For the text-containing cell, return its midpoint in (X, Y) coordinate format. 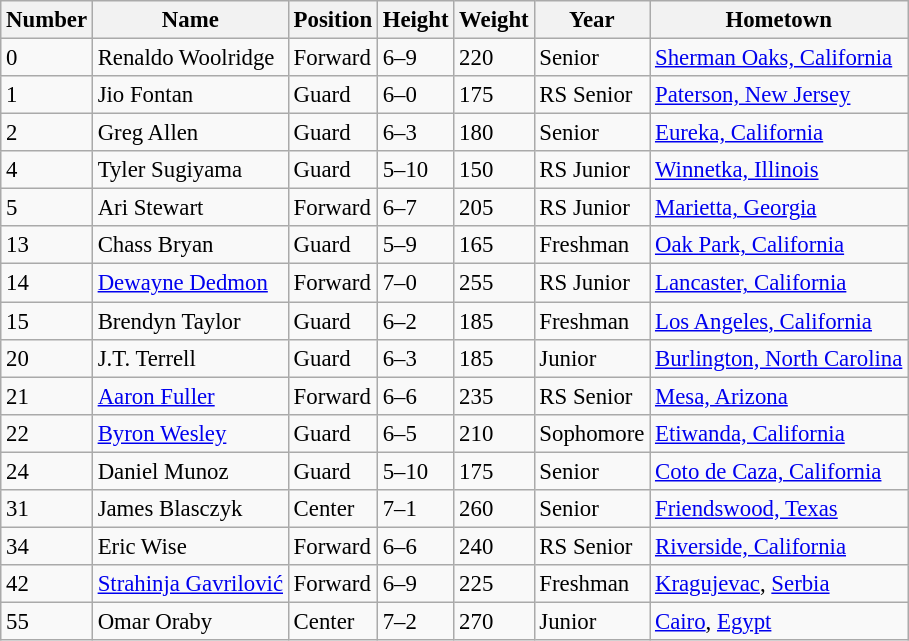
7–1 (415, 509)
Paterson, New Jersey (779, 95)
20 (47, 358)
6–0 (415, 95)
14 (47, 283)
Kragujevac, Serbia (779, 584)
7–2 (415, 621)
Coto de Caza, California (779, 471)
Sherman Oaks, California (779, 58)
Daniel Munoz (190, 471)
270 (494, 621)
Jio Fontan (190, 95)
Friendswood, Texas (779, 509)
205 (494, 208)
24 (47, 471)
34 (47, 546)
0 (47, 58)
225 (494, 584)
210 (494, 433)
5–9 (415, 245)
Byron Wesley (190, 433)
Tyler Sugiyama (190, 170)
Omar Oraby (190, 621)
21 (47, 396)
22 (47, 433)
180 (494, 133)
55 (47, 621)
1 (47, 95)
6–5 (415, 433)
165 (494, 245)
5 (47, 208)
Greg Allen (190, 133)
2 (47, 133)
Renaldo Woolridge (190, 58)
31 (47, 509)
Oak Park, California (779, 245)
6–7 (415, 208)
Height (415, 20)
Name (190, 20)
Brendyn Taylor (190, 321)
15 (47, 321)
Eric Wise (190, 546)
Number (47, 20)
Riverside, California (779, 546)
Ari Stewart (190, 208)
42 (47, 584)
Year (592, 20)
Strahinja Gavrilović (190, 584)
Mesa, Arizona (779, 396)
Hometown (779, 20)
Cairo, Egypt (779, 621)
Aaron Fuller (190, 396)
Winnetka, Illinois (779, 170)
235 (494, 396)
Etiwanda, California (779, 433)
7–0 (415, 283)
Chass Bryan (190, 245)
220 (494, 58)
240 (494, 546)
150 (494, 170)
4 (47, 170)
Weight (494, 20)
13 (47, 245)
Los Angeles, California (779, 321)
Sophomore (592, 433)
Eureka, California (779, 133)
255 (494, 283)
6–2 (415, 321)
Position (332, 20)
Dewayne Dedmon (190, 283)
Burlington, North Carolina (779, 358)
James Blasczyk (190, 509)
Lancaster, California (779, 283)
Marietta, Georgia (779, 208)
260 (494, 509)
J.T. Terrell (190, 358)
